Detect which cell encompasses the target text, then output its [X, Y] center coordinate. 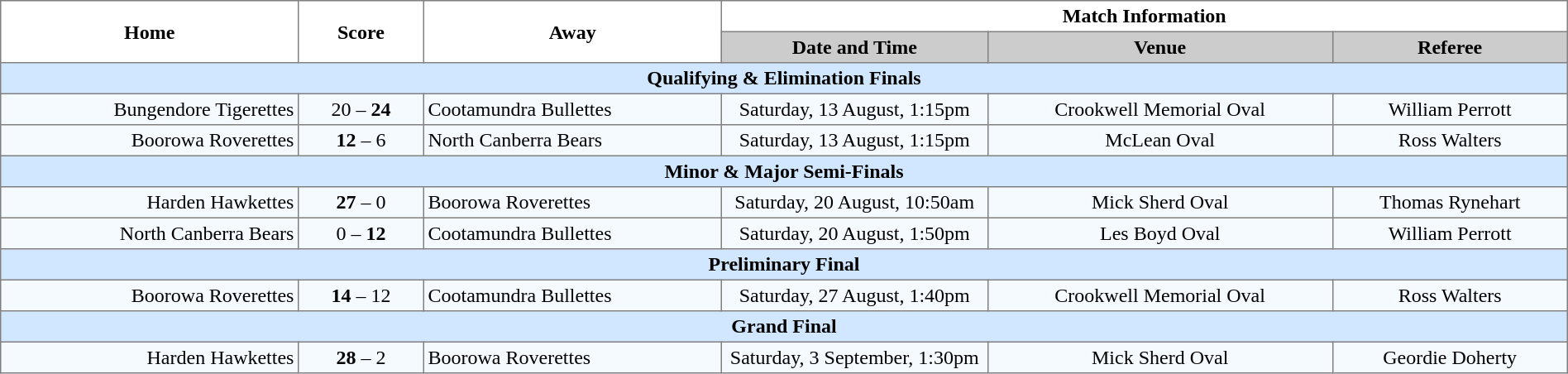
McLean Oval [1159, 141]
12 – 6 [361, 141]
Saturday, 3 September, 1:30pm [854, 357]
14 – 12 [361, 295]
Away [572, 31]
Geordie Doherty [1450, 357]
Match Information [1145, 17]
Home [150, 31]
Venue [1159, 47]
Bungendore Tigerettes [150, 109]
Saturday, 20 August, 1:50pm [854, 233]
Minor & Major Semi-Finals [784, 171]
Referee [1450, 47]
Saturday, 27 August, 1:40pm [854, 295]
0 – 12 [361, 233]
Preliminary Final [784, 265]
Grand Final [784, 327]
20 – 24 [361, 109]
Date and Time [854, 47]
28 – 2 [361, 357]
Qualifying & Elimination Finals [784, 79]
Les Boyd Oval [1159, 233]
Saturday, 20 August, 10:50am [854, 203]
Score [361, 31]
Thomas Rynehart [1450, 203]
27 – 0 [361, 203]
